Identify which cell holds the provided text, then report its [X, Y] central coordinate. 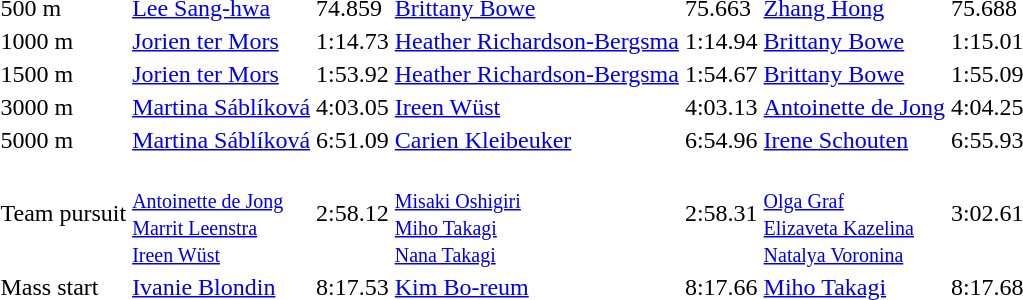
4:03.13 [721, 107]
1:14.73 [353, 41]
1:54.67 [721, 74]
2:58.12 [353, 214]
Olga GrafElizaveta KazelinaNatalya Voronina [854, 214]
Ireen Wüst [536, 107]
Carien Kleibeuker [536, 140]
6:51.09 [353, 140]
6:54.96 [721, 140]
1:14.94 [721, 41]
Antoinette de JongMarrit LeenstraIreen Wüst [222, 214]
Antoinette de Jong [854, 107]
1:53.92 [353, 74]
4:03.05 [353, 107]
Irene Schouten [854, 140]
Misaki OshigiriMiho TakagiNana Takagi [536, 214]
2:58.31 [721, 214]
